Search for the cell housing the specified text and yield its (X, Y) center coordinate. 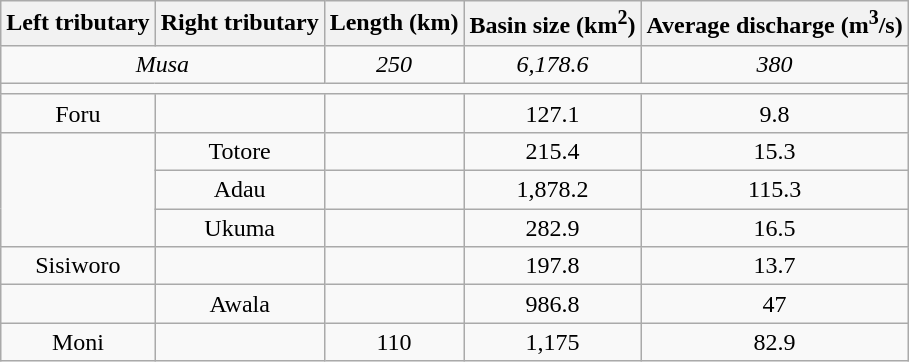
Foru (78, 113)
9.8 (774, 113)
15.3 (774, 151)
380 (774, 64)
250 (394, 64)
127.1 (552, 113)
215.4 (552, 151)
Adau (240, 190)
47 (774, 304)
1,878.2 (552, 190)
115.3 (774, 190)
Musa (162, 64)
16.5 (774, 228)
Basin size (km2) (552, 24)
6,178.6 (552, 64)
Average discharge (m3/s) (774, 24)
Awala (240, 304)
Length (km) (394, 24)
Left tributary (78, 24)
197.8 (552, 266)
Right tributary (240, 24)
Totore (240, 151)
Ukuma (240, 228)
13.7 (774, 266)
1,175 (552, 342)
82.9 (774, 342)
Sisiworo (78, 266)
Moni (78, 342)
986.8 (552, 304)
110 (394, 342)
282.9 (552, 228)
